Pinpoint the cell where the given text exists, returning its (X, Y) midpoint coordinate. 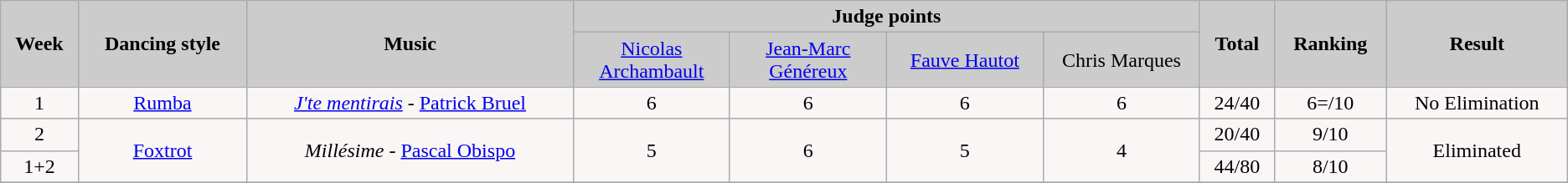
9/10 (1330, 135)
Fauve Hautot (965, 60)
Dancing style (162, 43)
Chris Marques (1121, 60)
Ranking (1330, 43)
20/40 (1236, 135)
J'te mentirais - Patrick Bruel (410, 103)
Week (39, 43)
No Elimination (1477, 103)
Rumba (162, 103)
Millésime - Pascal Obispo (410, 150)
Judge points (886, 17)
Foxtrot (162, 150)
Music (410, 43)
Nicolas Archambault (652, 60)
Eliminated (1477, 150)
6=/10 (1330, 103)
24/40 (1236, 103)
8/10 (1330, 166)
4 (1121, 150)
Result (1477, 43)
44/80 (1236, 166)
2 (39, 135)
1+2 (39, 166)
1 (39, 103)
Total (1236, 43)
Jean-Marc Généreux (807, 60)
